For the text-containing cell, return its midpoint in [X, Y] coordinate format. 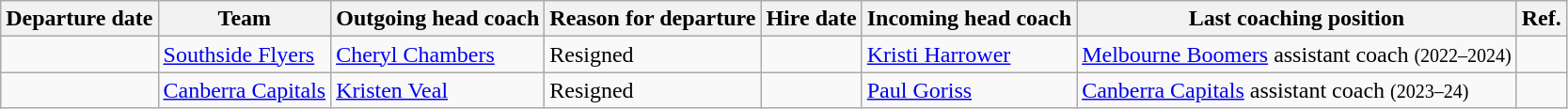
Paul Goriss [969, 90]
Kristi Harrower [969, 54]
Last coaching position [1297, 19]
Canberra Capitals [245, 90]
Kristen Veal [438, 90]
Reason for departure [653, 19]
Cheryl Chambers [438, 54]
Canberra Capitals assistant coach (2023–24) [1297, 90]
Outgoing head coach [438, 19]
Melbourne Boomers assistant coach (2022–2024) [1297, 54]
Departure date [79, 19]
Incoming head coach [969, 19]
Southside Flyers [245, 54]
Hire date [811, 19]
Team [245, 19]
Ref. [1541, 19]
